Find where the given text appears and provide that cell's center as [x, y] coordinate. 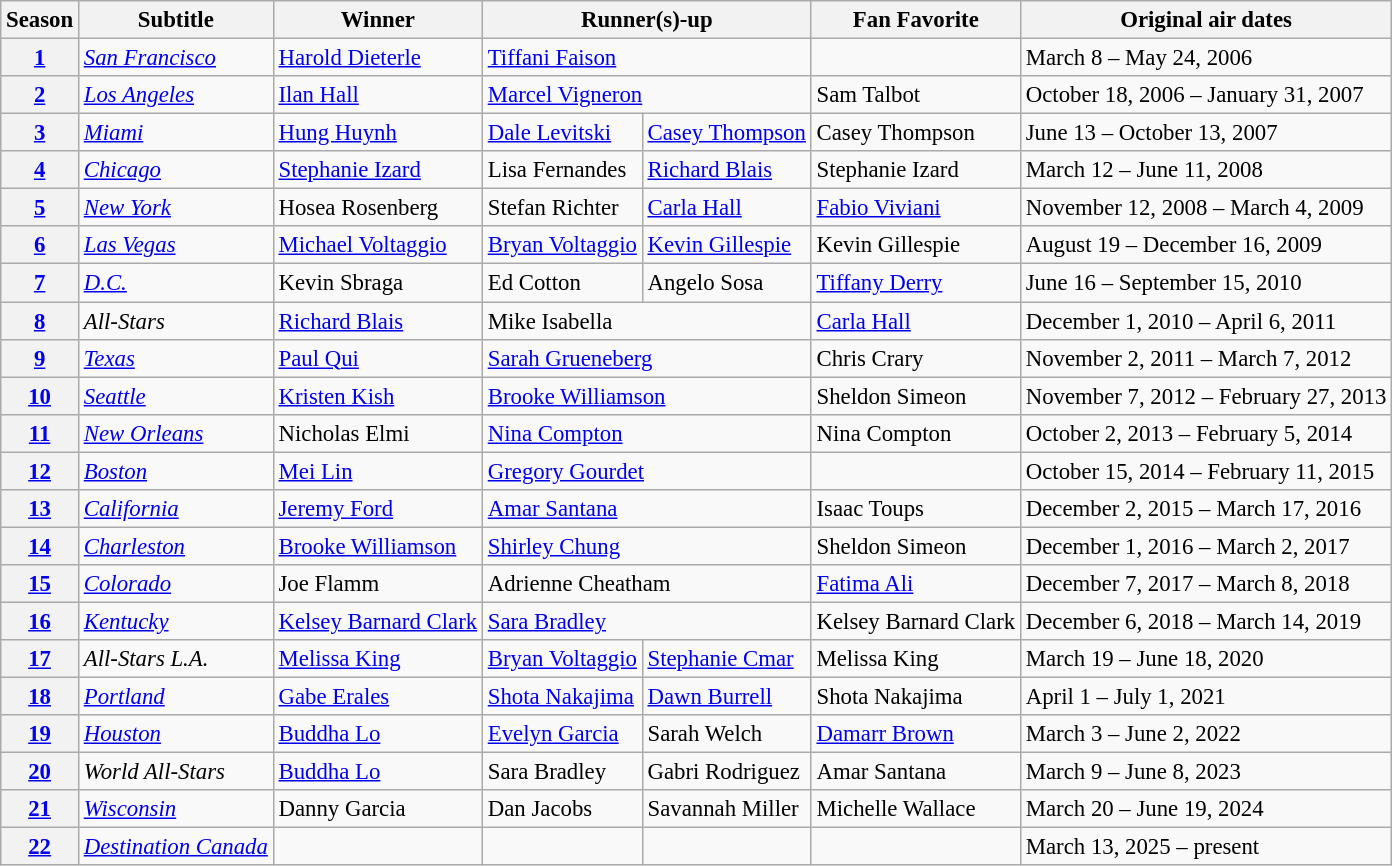
December 2, 2015 – March 17, 2016 [1206, 509]
Fan Favorite [916, 20]
Danny Garcia [378, 809]
Evelyn Garcia [562, 734]
1 [40, 58]
Dale Levitski [562, 133]
Stefan Richter [562, 208]
Dawn Burrell [726, 697]
D.C. [176, 283]
Miami [176, 133]
Sarah Grueneberg [646, 358]
Colorado [176, 584]
December 6, 2018 – March 14, 2019 [1206, 621]
New Orleans [176, 433]
March 3 – June 2, 2022 [1206, 734]
December 7, 2017 – March 8, 2018 [1206, 584]
2 [40, 95]
Adrienne Cheatham [646, 584]
14 [40, 546]
Los Angeles [176, 95]
San Francisco [176, 58]
Mei Lin [378, 471]
Nicholas Elmi [378, 433]
Kevin Sbraga [378, 283]
Marcel Vigneron [646, 95]
Joe Flamm [378, 584]
All-Stars L.A. [176, 659]
October 15, 2014 – February 11, 2015 [1206, 471]
Subtitle [176, 20]
Winner [378, 20]
Boston [176, 471]
11 [40, 433]
New York [176, 208]
Season [40, 20]
August 19 – December 16, 2009 [1206, 245]
March 8 – May 24, 2006 [1206, 58]
Gabri Rodriguez [726, 772]
18 [40, 697]
Hung Huynh [378, 133]
16 [40, 621]
Savannah Miller [726, 809]
3 [40, 133]
20 [40, 772]
Original air dates [1206, 20]
Harold Dieterle [378, 58]
Tiffani Faison [646, 58]
Lisa Fernandes [562, 170]
Charleston [176, 546]
12 [40, 471]
March 13, 2025 – present [1206, 847]
7 [40, 283]
Gabe Erales [378, 697]
October 2, 2013 – February 5, 2014 [1206, 433]
World All-Stars [176, 772]
17 [40, 659]
April 1 – July 1, 2021 [1206, 697]
March 9 – June 8, 2023 [1206, 772]
13 [40, 509]
Kristen Kish [378, 396]
19 [40, 734]
Seattle [176, 396]
March 12 – June 11, 2008 [1206, 170]
Angelo Sosa [726, 283]
Gregory Gourdet [646, 471]
Fatima Ali [916, 584]
Houston [176, 734]
Portland [176, 697]
Destination Canada [176, 847]
March 20 – June 19, 2024 [1206, 809]
6 [40, 245]
November 2, 2011 – March 7, 2012 [1206, 358]
Tiffany Derry [916, 283]
10 [40, 396]
Sarah Welch [726, 734]
8 [40, 321]
Stephanie Cmar [726, 659]
Chicago [176, 170]
June 16 – September 15, 2010 [1206, 283]
Runner(s)-up [646, 20]
December 1, 2016 – March 2, 2017 [1206, 546]
21 [40, 809]
Ilan Hall [378, 95]
5 [40, 208]
December 1, 2010 – April 6, 2011 [1206, 321]
Jeremy Ford [378, 509]
Hosea Rosenberg [378, 208]
4 [40, 170]
November 7, 2012 – February 27, 2013 [1206, 396]
Fabio Viviani [916, 208]
15 [40, 584]
Paul Qui [378, 358]
Texas [176, 358]
9 [40, 358]
22 [40, 847]
All-Stars [176, 321]
Chris Crary [916, 358]
October 18, 2006 – January 31, 2007 [1206, 95]
California [176, 509]
Ed Cotton [562, 283]
Michael Voltaggio [378, 245]
November 12, 2008 – March 4, 2009 [1206, 208]
Michelle Wallace [916, 809]
Mike Isabella [646, 321]
June 13 – October 13, 2007 [1206, 133]
March 19 – June 18, 2020 [1206, 659]
Wisconsin [176, 809]
Dan Jacobs [562, 809]
Shirley Chung [646, 546]
Isaac Toups [916, 509]
Damarr Brown [916, 734]
Sam Talbot [916, 95]
Las Vegas [176, 245]
Kentucky [176, 621]
